Locate the cell with the specified text and output its (X, Y) center coordinate. 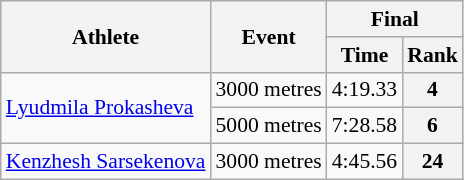
Time (364, 55)
Event (268, 36)
Athlete (106, 36)
24 (432, 162)
Rank (432, 55)
7:28.58 (364, 126)
4:19.33 (364, 90)
6 (432, 126)
5000 metres (268, 126)
Kenzhesh Sarsekenova (106, 162)
4 (432, 90)
4:45.56 (364, 162)
Lyudmila Prokasheva (106, 108)
Final (395, 19)
